Return the (x, y) coordinate for the center point of the cell that contains the specified text.  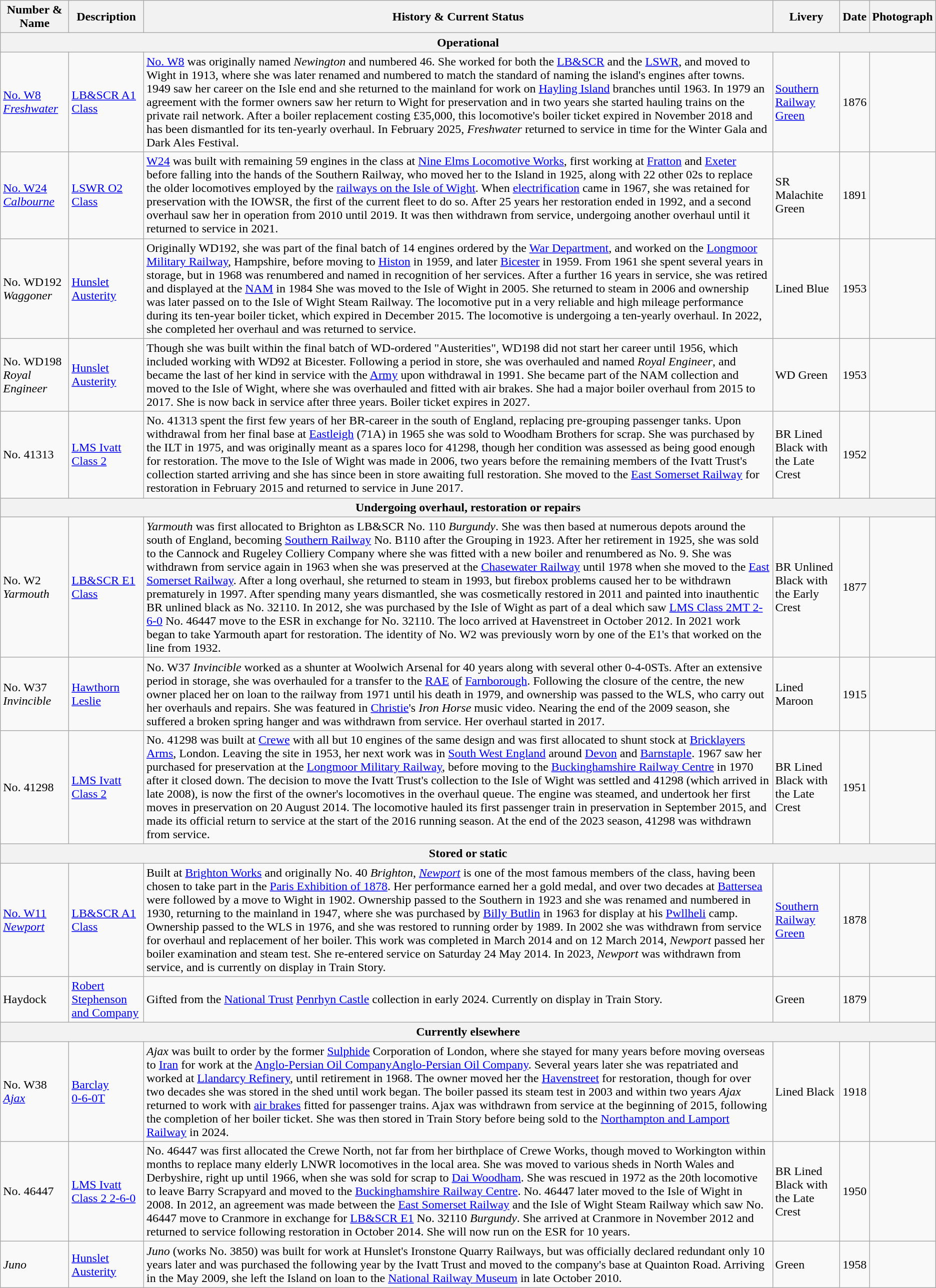
Lined Blue (806, 288)
LSWR O2 Class (106, 195)
Photograph (902, 17)
Robert Stephenson and Company (106, 1000)
No. W38Ajax (35, 1092)
History & Current Status (458, 17)
No. W24 Calbourne (35, 195)
Hawthorn Leslie (106, 694)
No. WD198 Royal Engineer (35, 375)
SR Malachite Green (806, 195)
1918 (855, 1092)
Undergoing overhaul, restoration or repairs (468, 507)
WD Green (806, 375)
No. W2 Yarmouth (35, 587)
No. W8Freshwater (35, 102)
No. 46447 (35, 1192)
1879 (855, 1000)
Lined Maroon (806, 694)
1915 (855, 694)
Date (855, 17)
1877 (855, 587)
Barclay0-6-0T (106, 1092)
Number & Name (35, 17)
Currently elsewhere (468, 1032)
No. WD192Waggoner (35, 288)
No. W11 Newport (35, 920)
1876 (855, 102)
Gifted from the National Trust Penrhyn Castle collection in early 2024. Currently on display in Train Story. (458, 1000)
LB&SCR E1 Class (106, 587)
No. 41298 (35, 787)
1952 (855, 455)
Stored or static (468, 853)
1878 (855, 920)
1958 (855, 1265)
BR Unlined Black with the Early Crest (806, 587)
No. W37 Invincible (35, 694)
LMS Ivatt Class 2 2-6-0 (106, 1192)
Operational (468, 42)
1950 (855, 1192)
Haydock (35, 1000)
Lined Black (806, 1092)
Description (106, 17)
1891 (855, 195)
Livery (806, 17)
No. 41313 (35, 455)
Juno (35, 1265)
1951 (855, 787)
